From the cell containing the given text, extract its center point as [X, Y] coordinate. 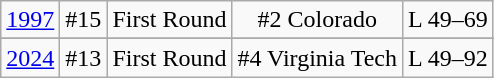
#4 Virginia Tech [318, 58]
#15 [84, 20]
1997 [30, 20]
L 49–69 [448, 20]
2024 [30, 58]
L 49–92 [448, 58]
#13 [84, 58]
#2 Colorado [318, 20]
